From the cell containing the given text, extract its center point as [x, y] coordinate. 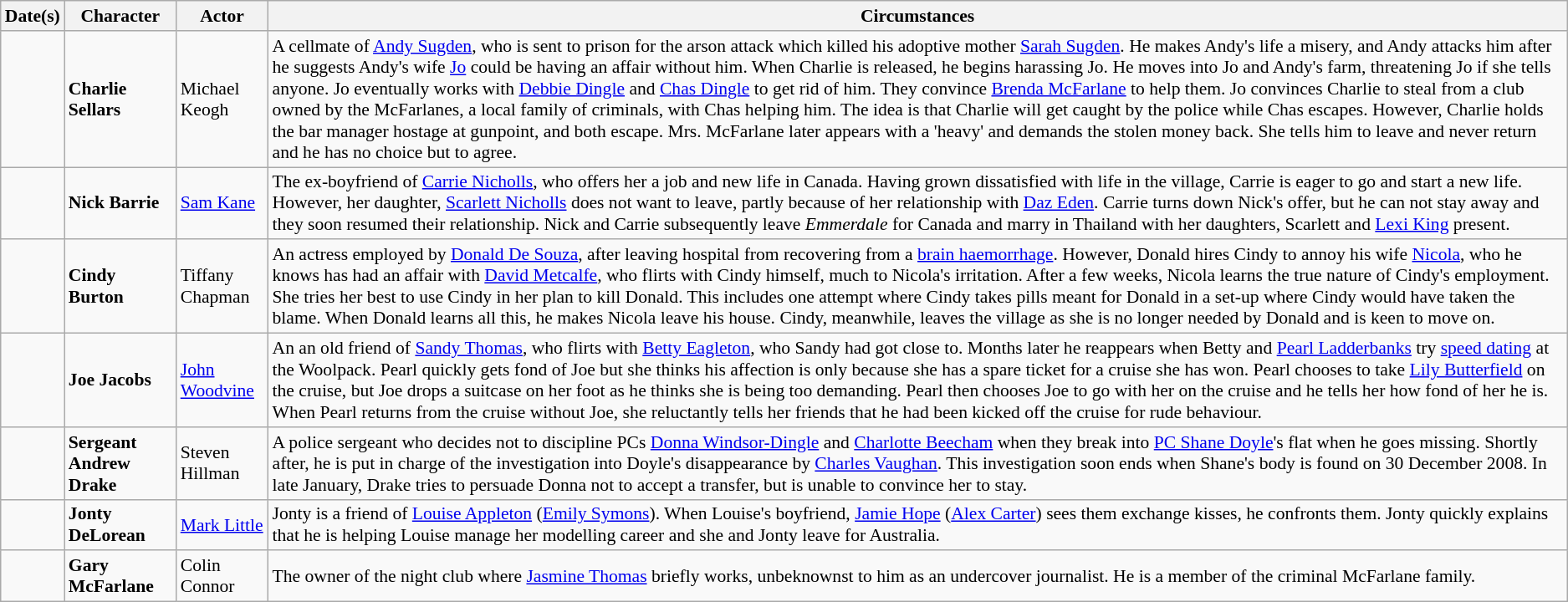
Colin Connor [222, 577]
Steven Hillman [222, 463]
Sam Kane [222, 204]
Michael Keogh [222, 99]
Sergeant Andrew Drake [120, 463]
Jonty DeLorean [120, 525]
Tiffany Chapman [222, 287]
Charlie Sellars [120, 99]
Joe Jacobs [120, 380]
Actor [222, 16]
Gary McFarlane [120, 577]
Circumstances [917, 16]
Cindy Burton [120, 287]
Nick Barrie [120, 204]
John Woodvine [222, 380]
Character [120, 16]
Mark Little [222, 525]
Date(s) [33, 16]
